Determine the [x, y] coordinate at the center of the cell enclosing the given text.  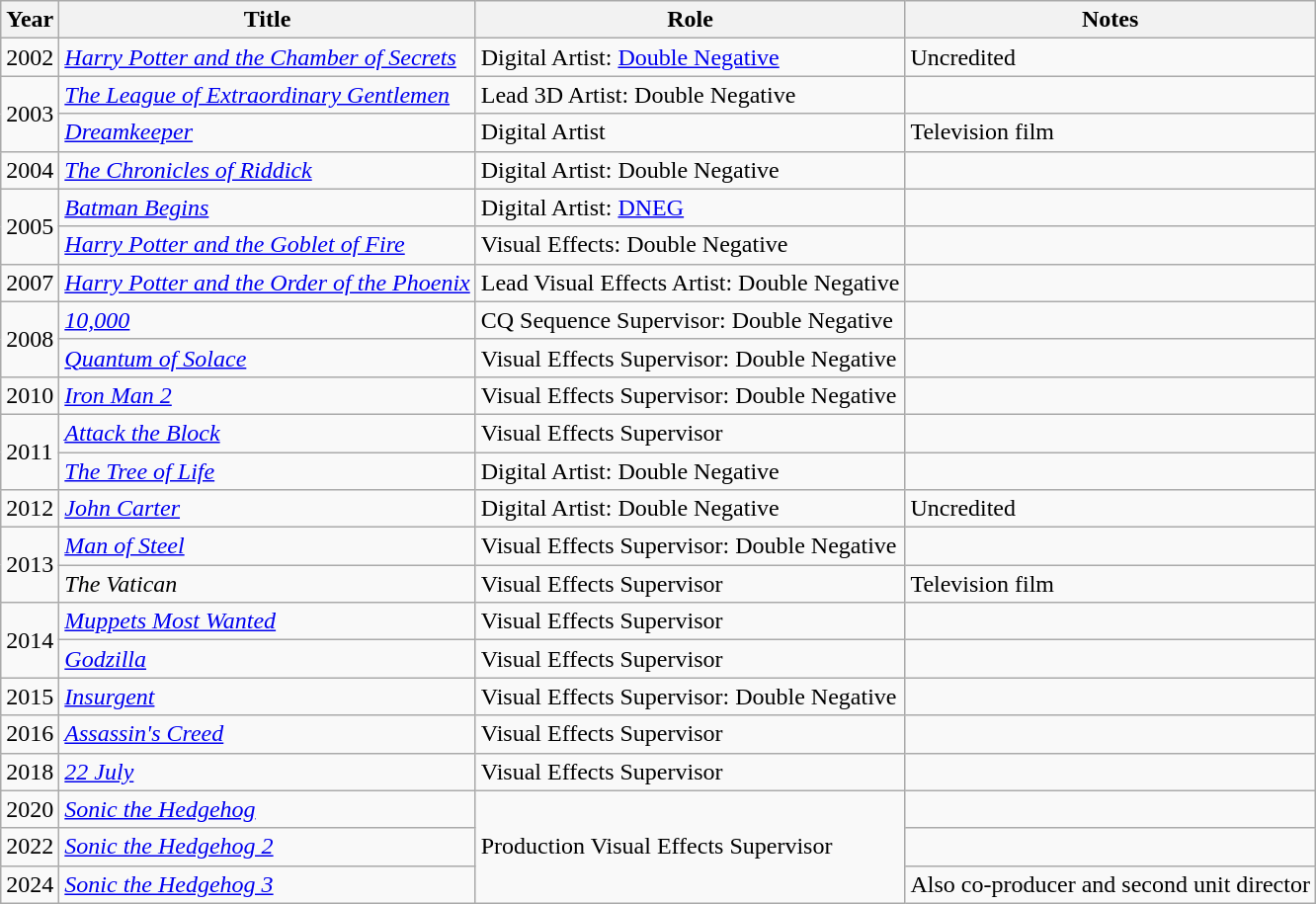
Attack the Block [267, 433]
Quantum of Solace [267, 358]
22 July [267, 772]
2024 [30, 884]
The Tree of Life [267, 471]
Digital Artist: DNEG [690, 207]
Muppets Most Wanted [267, 621]
CQ Sequence Supervisor: Double Negative [690, 320]
Harry Potter and the Goblet of Fire [267, 245]
The Vatican [267, 584]
Notes [1110, 20]
10,000 [267, 320]
2011 [30, 452]
2020 [30, 809]
2008 [30, 339]
Sonic the Hedgehog [267, 809]
The League of Extraordinary Gentlemen [267, 95]
2007 [30, 283]
Year [30, 20]
Production Visual Effects Supervisor [690, 847]
Harry Potter and the Order of the Phoenix [267, 283]
2010 [30, 395]
Harry Potter and the Chamber of Secrets [267, 57]
Assassin's Creed [267, 734]
Dreamkeeper [267, 132]
Sonic the Hedgehog 3 [267, 884]
2022 [30, 847]
Iron Man 2 [267, 395]
2015 [30, 697]
The Chronicles of Riddick [267, 170]
Title [267, 20]
2004 [30, 170]
2005 [30, 226]
John Carter [267, 509]
Lead Visual Effects Artist: Double Negative [690, 283]
Man of Steel [267, 546]
Visual Effects: Double Negative [690, 245]
Also co-producer and second unit director [1110, 884]
2012 [30, 509]
Insurgent [267, 697]
Godzilla [267, 659]
Lead 3D Artist: Double Negative [690, 95]
2016 [30, 734]
2003 [30, 114]
Sonic the Hedgehog 2 [267, 847]
2013 [30, 565]
2014 [30, 640]
Digital Artist [690, 132]
2018 [30, 772]
Role [690, 20]
2002 [30, 57]
Batman Begins [267, 207]
